Locate the cell with the specified text and output its (x, y) center coordinate. 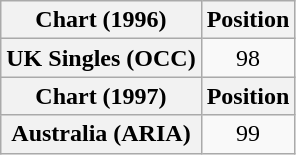
98 (248, 58)
Chart (1996) (101, 20)
Chart (1997) (101, 96)
UK Singles (OCC) (101, 58)
99 (248, 134)
Australia (ARIA) (101, 134)
